Return [X, Y] of the center of cell containing provided text 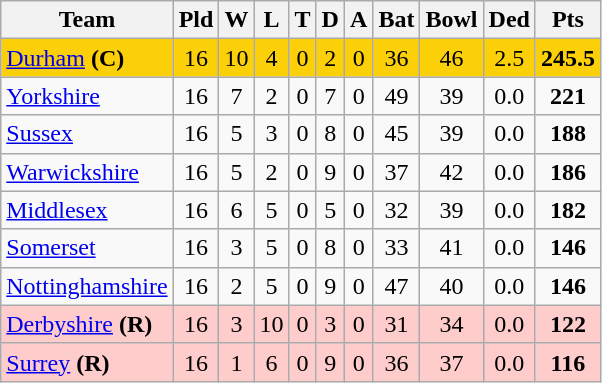
33 [396, 248]
Nottinghamshire [87, 286]
Durham (C) [87, 58]
A [358, 20]
Yorkshire [87, 96]
L [272, 20]
221 [568, 96]
Middlesex [87, 210]
Warwickshire [87, 172]
Somerset [87, 248]
2.5 [509, 58]
31 [396, 324]
Sussex [87, 134]
Bat [396, 20]
122 [568, 324]
182 [568, 210]
Ded [509, 20]
Pld [196, 20]
4 [272, 58]
41 [452, 248]
1 [236, 362]
116 [568, 362]
32 [396, 210]
45 [396, 134]
47 [396, 286]
40 [452, 286]
42 [452, 172]
245.5 [568, 58]
Derbyshire (R) [87, 324]
T [302, 20]
W [236, 20]
Pts [568, 20]
D [330, 20]
46 [452, 58]
186 [568, 172]
Bowl [452, 20]
Surrey (R) [87, 362]
34 [452, 324]
188 [568, 134]
49 [396, 96]
Team [87, 20]
